Capture the cell that displays the provided text and extract its (X, Y) central coordinate. 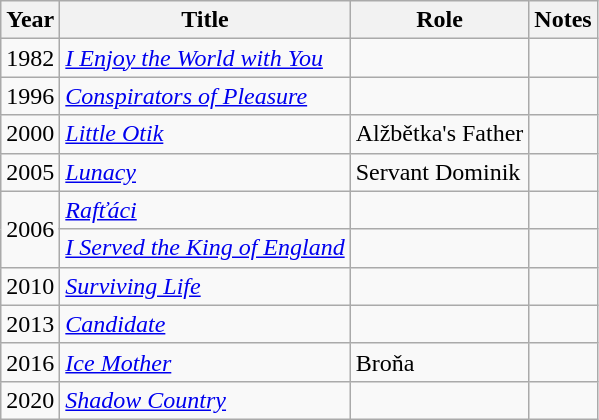
Year (30, 20)
2006 (30, 229)
2010 (30, 286)
Ice Mother (205, 362)
I Enjoy the World with You (205, 58)
Alžbětka's Father (440, 134)
2000 (30, 134)
Title (205, 20)
Broňa (440, 362)
2005 (30, 172)
2020 (30, 400)
2013 (30, 324)
2016 (30, 362)
Candidate (205, 324)
Shadow Country (205, 400)
1996 (30, 96)
Surviving Life (205, 286)
Conspirators of Pleasure (205, 96)
1982 (30, 58)
Lunacy (205, 172)
Notes (563, 20)
Servant Dominik (440, 172)
Role (440, 20)
Little Otik (205, 134)
Rafťáci (205, 210)
I Served the King of England (205, 248)
